Return [X, Y] of the center of cell containing provided text 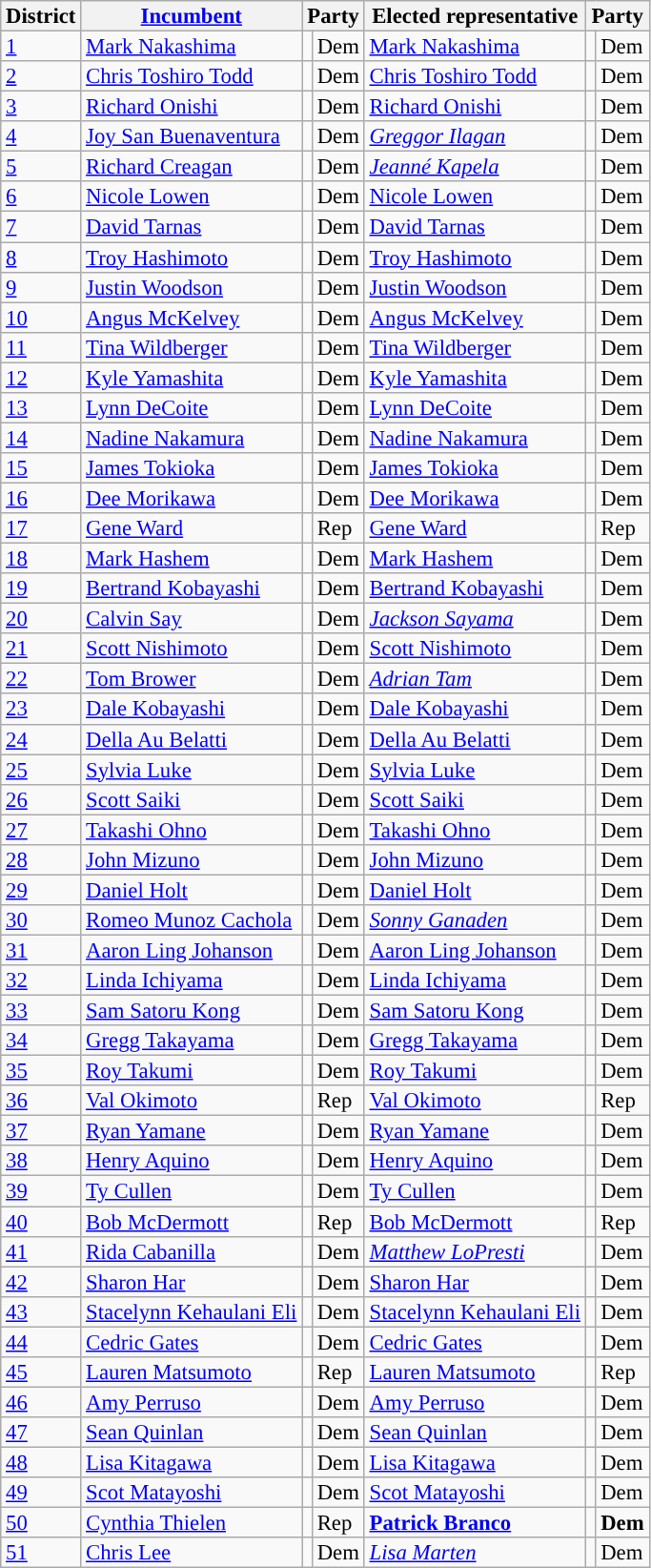
Rida Cabanilla [192, 1251]
Joy San Buenaventura [192, 136]
Romeo Munoz Cachola [192, 920]
32 [41, 980]
9 [41, 287]
14 [41, 438]
Elected representative [475, 16]
31 [41, 950]
Sonny Ganaden [475, 920]
35 [41, 1071]
34 [41, 1041]
40 [41, 1222]
18 [41, 559]
Calvin Say [192, 619]
45 [41, 1372]
Adrian Tam [475, 679]
4 [41, 136]
3 [41, 107]
30 [41, 920]
5 [41, 167]
37 [41, 1131]
24 [41, 739]
51 [41, 1553]
Patrick Branco [475, 1523]
6 [41, 196]
23 [41, 710]
20 [41, 619]
Chris Lee [192, 1553]
Tom Brower [192, 679]
17 [41, 528]
10 [41, 318]
25 [41, 770]
29 [41, 890]
47 [41, 1433]
Incumbent [192, 16]
48 [41, 1462]
Richard Creagan [192, 167]
Jeanné Kapela [475, 167]
11 [41, 347]
38 [41, 1162]
19 [41, 588]
Lisa Marten [475, 1553]
21 [41, 649]
33 [41, 1011]
36 [41, 1101]
28 [41, 860]
13 [41, 408]
7 [41, 227]
2 [41, 76]
26 [41, 799]
16 [41, 498]
43 [41, 1311]
50 [41, 1523]
39 [41, 1191]
46 [41, 1402]
27 [41, 830]
District [41, 16]
12 [41, 378]
42 [41, 1282]
8 [41, 258]
Cynthia Thielen [192, 1523]
1 [41, 47]
49 [41, 1493]
41 [41, 1251]
Greggor Ilagan [475, 136]
44 [41, 1342]
22 [41, 679]
Jackson Sayama [475, 619]
Matthew LoPresti [475, 1251]
15 [41, 468]
